From the cell containing the given text, extract its center point as (X, Y) coordinate. 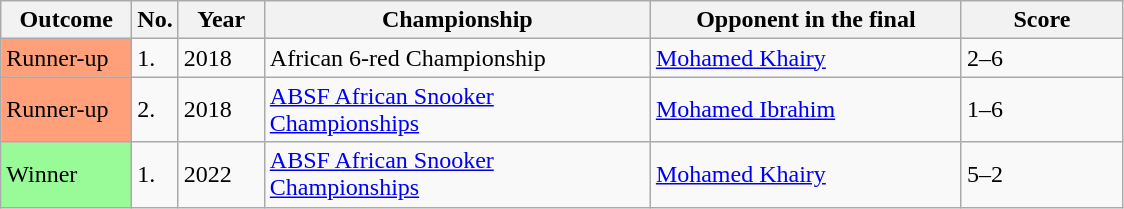
Championship (457, 20)
Winner (66, 174)
2. (155, 110)
2–6 (1042, 58)
5–2 (1042, 174)
1–6 (1042, 110)
African 6-red Championship (457, 58)
No. (155, 20)
Mohamed Ibrahim (806, 110)
2022 (221, 174)
Score (1042, 20)
Year (221, 20)
Opponent in the final (806, 20)
Outcome (66, 20)
